Output the (x, y) coordinate of the center of the cell containing the given text.  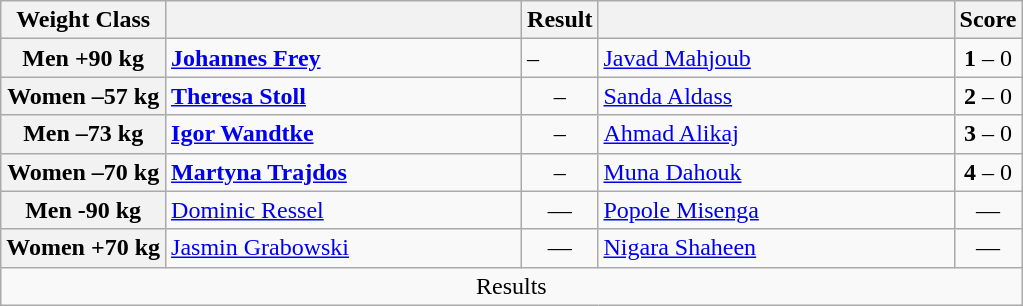
Score (988, 20)
Ahmad Alikaj (776, 134)
Men -90 kg (84, 210)
1 – 0 (988, 58)
Popole Misenga (776, 210)
2 – 0 (988, 96)
Nigara Shaheen (776, 248)
Martyna Trajdos (344, 172)
3 – 0 (988, 134)
Weight Class (84, 20)
Johannes Frey (344, 58)
Igor Wandtke (344, 134)
Women –70 kg (84, 172)
Men +90 kg (84, 58)
Women +70 kg (84, 248)
Women –57 kg (84, 96)
Muna Dahouk (776, 172)
Men –73 kg (84, 134)
4 – 0 (988, 172)
Sanda Aldass (776, 96)
Result (560, 20)
Dominic Ressel (344, 210)
Theresa Stoll (344, 96)
Javad Mahjoub (776, 58)
Jasmin Grabowski (344, 248)
Results (512, 286)
